Identify which cell holds the provided text, then report its (x, y) central coordinate. 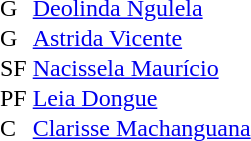
G (14, 38)
Nacissela Maurício (142, 68)
Leia Dongue (142, 98)
Astrida Vicente (142, 38)
SF (14, 68)
PF (14, 98)
